Locate the cell with the specified text and output its [x, y] center coordinate. 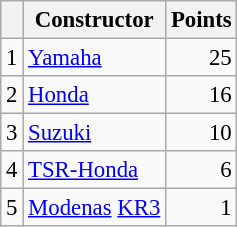
Yamaha [94, 58]
2 [12, 95]
TSR-Honda [94, 170]
6 [202, 170]
10 [202, 133]
Constructor [94, 20]
3 [12, 133]
Points [202, 20]
16 [202, 95]
5 [12, 208]
4 [12, 170]
25 [202, 58]
Modenas KR3 [94, 208]
Suzuki [94, 133]
Honda [94, 95]
